Search for the cell housing the specified text and yield its [x, y] center coordinate. 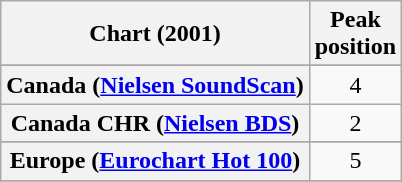
2 [355, 123]
Canada (Nielsen SoundScan) [155, 85]
4 [355, 85]
Canada CHR (Nielsen BDS) [155, 123]
Chart (2001) [155, 34]
5 [355, 161]
Europe (Eurochart Hot 100) [155, 161]
Peakposition [355, 34]
